Search for the cell housing the specified text and yield its (X, Y) center coordinate. 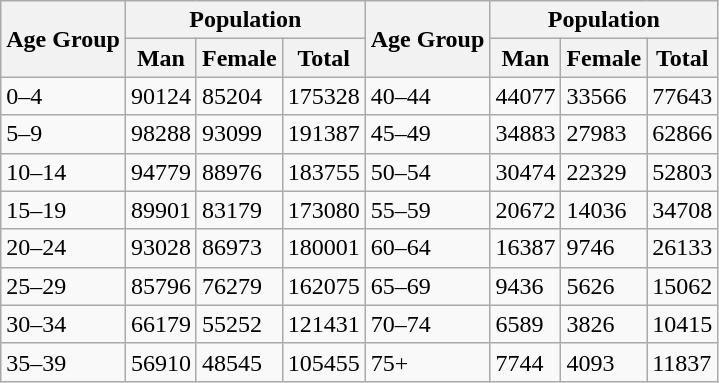
7744 (526, 362)
90124 (160, 96)
75+ (428, 362)
45–49 (428, 134)
121431 (324, 324)
34708 (682, 210)
0–4 (64, 96)
93099 (239, 134)
30–34 (64, 324)
30474 (526, 172)
10–14 (64, 172)
52803 (682, 172)
33566 (604, 96)
83179 (239, 210)
162075 (324, 286)
60–64 (428, 248)
175328 (324, 96)
70–74 (428, 324)
55–59 (428, 210)
173080 (324, 210)
22329 (604, 172)
105455 (324, 362)
183755 (324, 172)
66179 (160, 324)
44077 (526, 96)
20672 (526, 210)
20–24 (64, 248)
34883 (526, 134)
14036 (604, 210)
3826 (604, 324)
9746 (604, 248)
35–39 (64, 362)
85796 (160, 286)
6589 (526, 324)
56910 (160, 362)
94779 (160, 172)
62866 (682, 134)
191387 (324, 134)
88976 (239, 172)
76279 (239, 286)
4093 (604, 362)
89901 (160, 210)
86973 (239, 248)
5626 (604, 286)
65–69 (428, 286)
26133 (682, 248)
5–9 (64, 134)
27983 (604, 134)
15–19 (64, 210)
10415 (682, 324)
93028 (160, 248)
180001 (324, 248)
85204 (239, 96)
50–54 (428, 172)
55252 (239, 324)
9436 (526, 286)
77643 (682, 96)
11837 (682, 362)
16387 (526, 248)
48545 (239, 362)
40–44 (428, 96)
15062 (682, 286)
25–29 (64, 286)
98288 (160, 134)
